Detect which cell encompasses the target text, then output its (x, y) center coordinate. 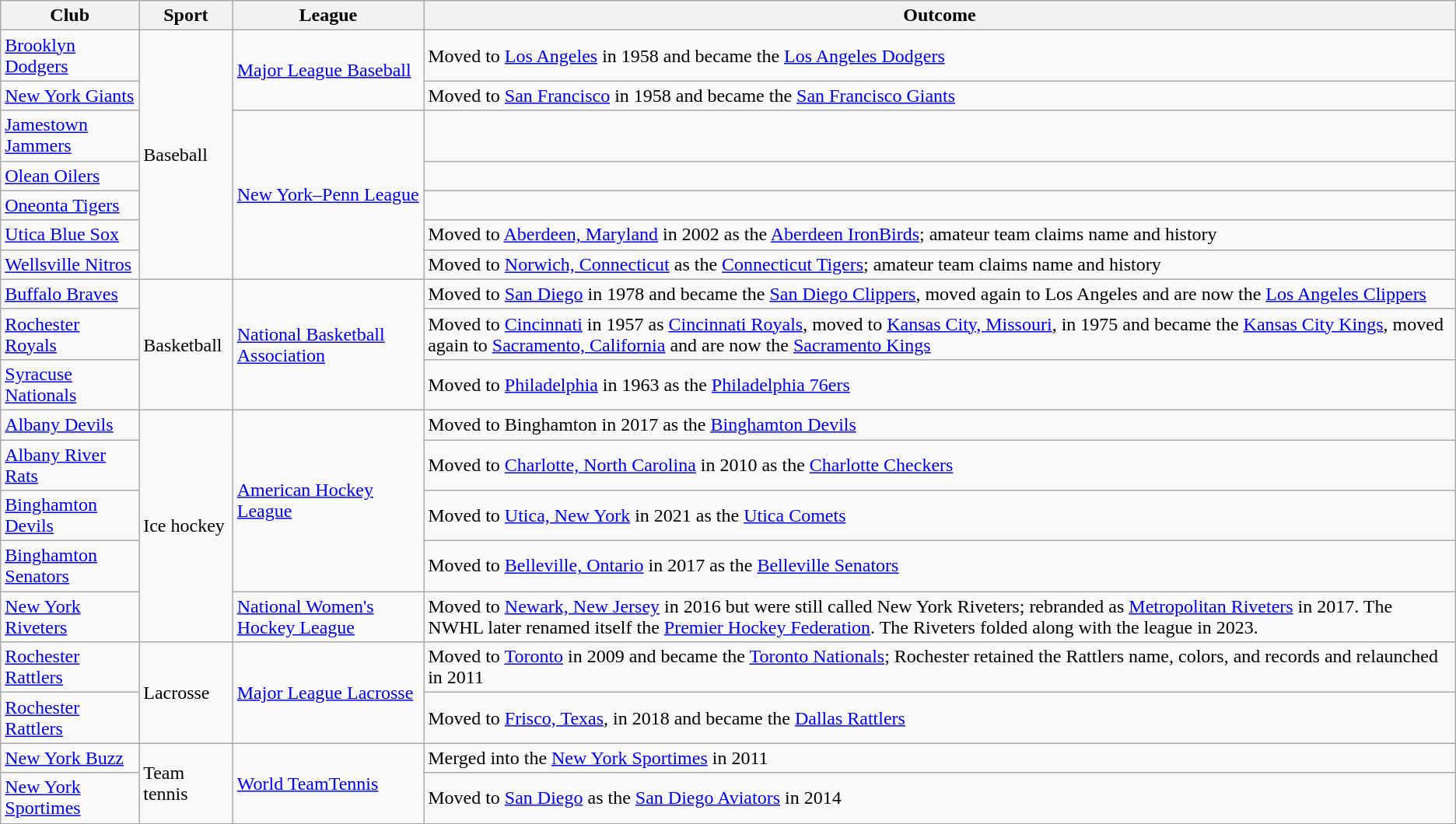
Albany Devils (70, 424)
Moved to Belleville, Ontario in 2017 as the Belleville Senators (940, 566)
Binghamton Senators (70, 566)
World TeamTennis (328, 784)
Merged into the New York Sportimes in 2011 (940, 758)
Moved to Frisco, Texas, in 2018 and became the Dallas Rattlers (940, 718)
New York Riveters (70, 617)
Olean Oilers (70, 176)
Lacrosse (187, 693)
Moved to Toronto in 2009 and became the Toronto Nationals; Rochester retained the Rattlers name, colors, and records and relaunched in 2011 (940, 667)
New York–Penn League (328, 194)
Binghamton Devils (70, 516)
Moved to San Diego in 1978 and became the San Diego Clippers, moved again to Los Angeles and are now the Los Angeles Clippers (940, 294)
Brooklyn Dodgers (70, 56)
Outcome (940, 16)
Moved to Aberdeen, Maryland in 2002 as the Aberdeen IronBirds; amateur team claims name and history (940, 235)
Ice hockey (187, 525)
Moved to Los Angeles in 1958 and became the Los Angeles Dodgers (940, 56)
League (328, 16)
Moved to Binghamton in 2017 as the Binghamton Devils (940, 424)
Buffalo Braves (70, 294)
Major League Baseball (328, 70)
New York Giants (70, 96)
Sport (187, 16)
National Women's Hockey League (328, 617)
Club (70, 16)
New York Buzz (70, 758)
Syracuse Nationals (70, 384)
Team tennis (187, 784)
Moved to San Francisco in 1958 and became the San Francisco Giants (940, 96)
Wellsville Nitros (70, 264)
Moved to Utica, New York in 2021 as the Utica Comets (940, 516)
Albany River Rats (70, 465)
Moved to Charlotte, North Carolina in 2010 as the Charlotte Checkers (940, 465)
Basketball (187, 344)
Major League Lacrosse (328, 693)
Moved to Philadelphia in 1963 as the Philadelphia 76ers (940, 384)
New York Sportimes (70, 798)
National Basketball Association (328, 344)
Moved to Norwich, Connecticut as the Connecticut Tigers; amateur team claims name and history (940, 264)
American Hockey League (328, 501)
Rochester Royals (70, 334)
Utica Blue Sox (70, 235)
Moved to San Diego as the San Diego Aviators in 2014 (940, 798)
Baseball (187, 155)
Oneonta Tigers (70, 205)
Jamestown Jammers (70, 135)
